Search for the cell housing the specified text and yield its (x, y) center coordinate. 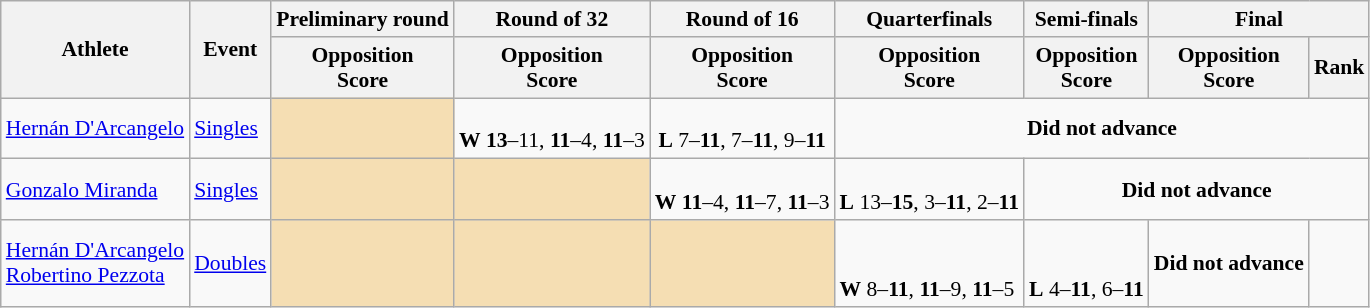
Athlete (95, 50)
Rank (1340, 68)
Doubles (230, 264)
Gonzalo Miranda (95, 190)
L 7–11, 7–11, 9–11 (742, 128)
W 8–11, 11–9, 11–5 (930, 264)
L 4–11, 6–11 (1086, 264)
W 11–4, 11–7, 11–3 (742, 190)
Event (230, 50)
Round of 32 (552, 19)
Quarterfinals (930, 19)
Round of 16 (742, 19)
Preliminary round (362, 19)
Semi-finals (1086, 19)
Final (1260, 19)
W 13–11, 11–4, 11–3 (552, 128)
L 13–15, 3–11, 2–11 (930, 190)
Hernán D'Arcangelo (95, 128)
Hernán D'ArcangeloRobertino Pezzota (95, 264)
